Find where the given text appears and provide that cell's center as [x, y] coordinate. 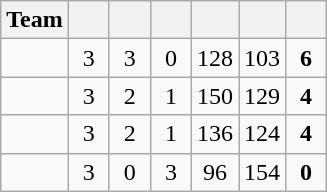
136 [214, 134]
103 [262, 58]
Team [35, 20]
124 [262, 134]
129 [262, 96]
150 [214, 96]
96 [214, 172]
128 [214, 58]
154 [262, 172]
6 [306, 58]
